Capture the cell that displays the provided text and extract its (X, Y) central coordinate. 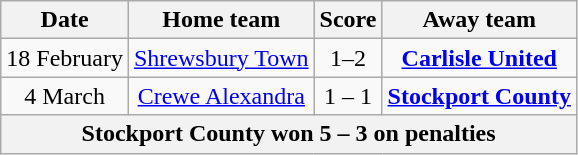
Away team (479, 20)
Carlisle United (479, 58)
4 March (65, 96)
Stockport County (479, 96)
Stockport County won 5 – 3 on penalties (289, 134)
Crewe Alexandra (221, 96)
1 – 1 (348, 96)
Date (65, 20)
Shrewsbury Town (221, 58)
Home team (221, 20)
1–2 (348, 58)
Score (348, 20)
18 February (65, 58)
